From the cell containing the given text, extract its center point as (X, Y) coordinate. 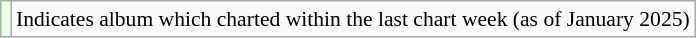
Indicates album which charted within the last chart week (as of January 2025) (353, 19)
